Scan for the cell matching the given text and deliver its [x, y] coordinate at center. 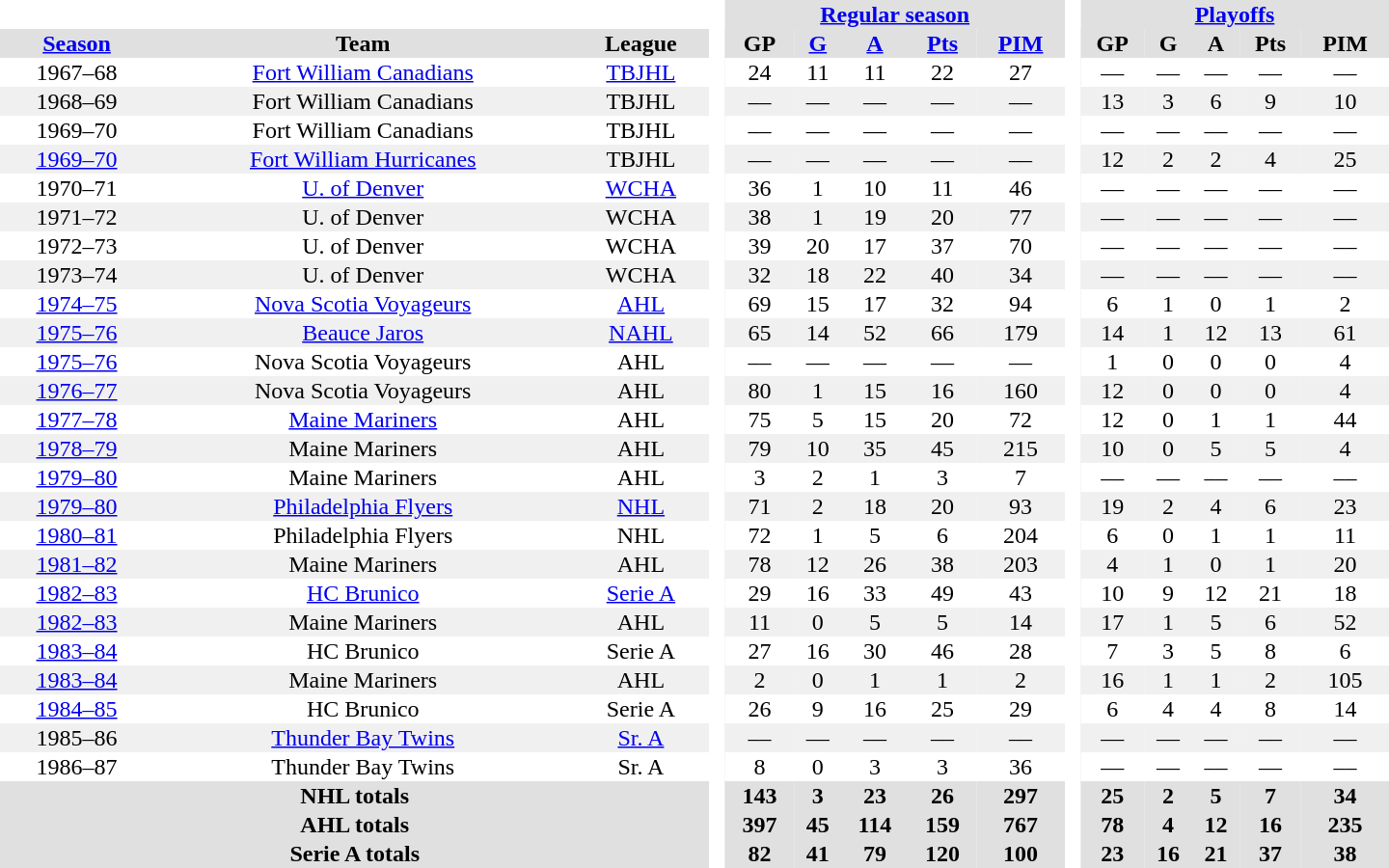
1974–75 [77, 304]
203 [1021, 564]
69 [760, 304]
Serie A totals [355, 854]
1985–86 [77, 738]
1984–85 [77, 709]
1980–81 [77, 535]
1973–74 [77, 275]
1971–72 [77, 217]
105 [1345, 680]
66 [941, 333]
33 [876, 593]
1978–79 [77, 448]
Beauce Jaros [363, 333]
Team [363, 43]
NHL totals [355, 796]
40 [941, 275]
1968–69 [77, 101]
143 [760, 796]
1986–87 [77, 767]
80 [760, 391]
44 [1345, 420]
204 [1021, 535]
1972–73 [77, 246]
159 [941, 825]
NAHL [640, 333]
39 [760, 246]
Playoffs [1235, 14]
100 [1021, 854]
65 [760, 333]
71 [760, 506]
1970–71 [77, 188]
28 [1021, 651]
215 [1021, 448]
75 [760, 420]
Season [77, 43]
120 [941, 854]
43 [1021, 593]
235 [1345, 825]
AHL totals [355, 825]
114 [876, 825]
1981–82 [77, 564]
61 [1345, 333]
49 [941, 593]
35 [876, 448]
1967–68 [77, 72]
Fort William Hurricanes [363, 159]
179 [1021, 333]
82 [760, 854]
1976–77 [77, 391]
77 [1021, 217]
1977–78 [77, 420]
94 [1021, 304]
160 [1021, 391]
397 [760, 825]
24 [760, 72]
30 [876, 651]
767 [1021, 825]
League [640, 43]
70 [1021, 246]
297 [1021, 796]
41 [818, 854]
93 [1021, 506]
Regular season [895, 14]
